Return the [X, Y] coordinate for the center point of the cell that contains the specified text.  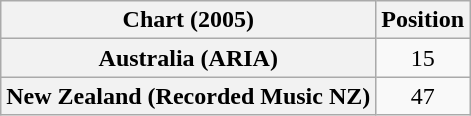
47 [423, 96]
New Zealand (Recorded Music NZ) [188, 96]
Chart (2005) [188, 20]
15 [423, 58]
Position [423, 20]
Australia (ARIA) [188, 58]
